Capture the cell that displays the provided text and extract its [X, Y] central coordinate. 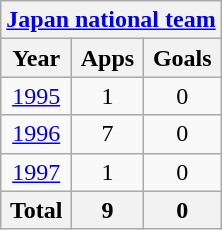
9 [108, 210]
1996 [36, 134]
Apps [108, 58]
Total [36, 210]
Year [36, 58]
1995 [36, 96]
Japan national team [111, 20]
7 [108, 134]
Goals [182, 58]
1997 [36, 172]
